Extract the (X, Y) coordinate from the center of the cell holding the provided text.  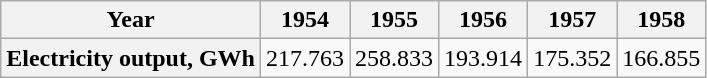
193.914 (484, 58)
258.833 (394, 58)
217.763 (304, 58)
1957 (572, 20)
175.352 (572, 58)
1958 (662, 20)
1955 (394, 20)
Electricity output, GWh (131, 58)
1956 (484, 20)
Year (131, 20)
1954 (304, 20)
166.855 (662, 58)
